Search for the cell housing the specified text and yield its (x, y) center coordinate. 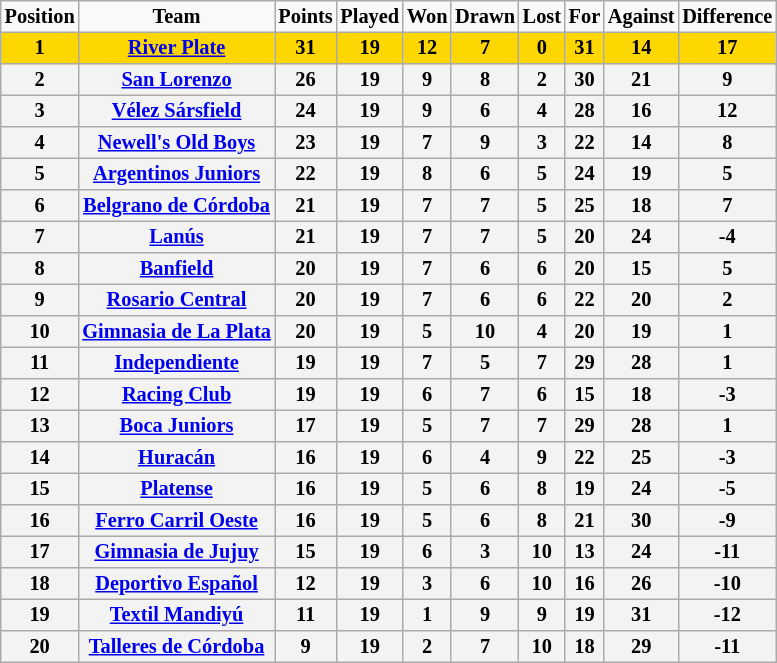
-4 (727, 237)
0 (542, 48)
Vélez Sársfield (176, 111)
Independiente (176, 363)
River Plate (176, 48)
Racing Club (176, 395)
Gimnasia de La Plata (176, 332)
Drawn (485, 17)
Belgrano de Córdoba (176, 206)
-9 (727, 521)
Deportivo Español (176, 584)
Ferro Carril Oeste (176, 521)
Boca Juniors (176, 426)
Banfield (176, 269)
Huracán (176, 458)
Argentinos Juniors (176, 174)
Position (40, 17)
Points (306, 17)
-5 (727, 489)
Gimnasia de Jujuy (176, 552)
Newell's Old Boys (176, 143)
-12 (727, 615)
Talleres de Córdoba (176, 647)
Difference (727, 17)
Played (370, 17)
Against (641, 17)
Won (427, 17)
San Lorenzo (176, 80)
Textil Mandiyú (176, 615)
Lost (542, 17)
23 (306, 143)
Lanús (176, 237)
Platense (176, 489)
Rosario Central (176, 300)
Team (176, 17)
-10 (727, 584)
For (584, 17)
